Extract the (X, Y) coordinate from the center of the cell holding the provided text.  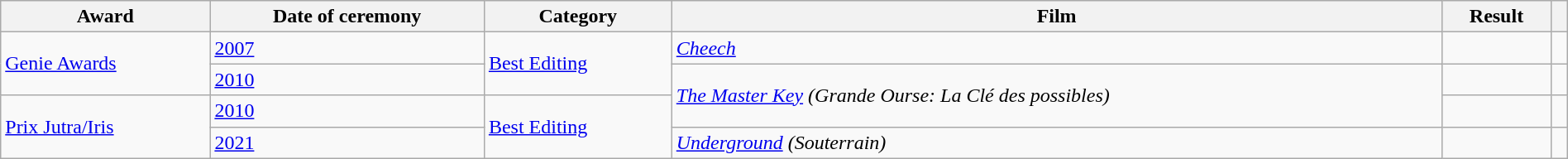
Underground (Souterrain) (1057, 142)
2007 (347, 48)
Award (106, 17)
The Master Key (Grande Ourse: La Clé des possibles) (1057, 95)
2021 (347, 142)
Genie Awards (106, 64)
Result (1497, 17)
Film (1057, 17)
Date of ceremony (347, 17)
Cheech (1057, 48)
Category (577, 17)
Prix Jutra/Iris (106, 127)
